Find where the given text appears and provide that cell's center as [x, y] coordinate. 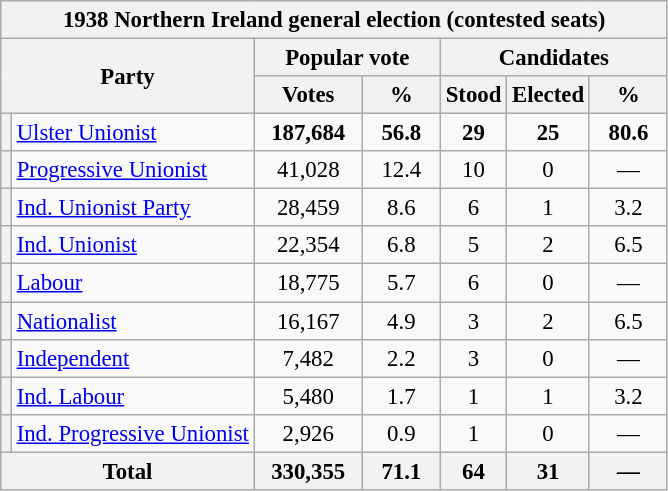
10 [473, 170]
Ind. Labour [132, 396]
Labour [132, 283]
6.8 [401, 245]
4.9 [401, 321]
Ind. Unionist [132, 245]
Total [128, 471]
330,355 [308, 471]
2.2 [401, 358]
Ulster Unionist [132, 133]
64 [473, 471]
Votes [308, 95]
80.6 [628, 133]
7,482 [308, 358]
Party [128, 76]
Nationalist [132, 321]
29 [473, 133]
Elected [548, 95]
1.7 [401, 396]
12.4 [401, 170]
16,167 [308, 321]
8.6 [401, 208]
31 [548, 471]
25 [548, 133]
18,775 [308, 283]
Popular vote [347, 58]
5,480 [308, 396]
41,028 [308, 170]
56.8 [401, 133]
28,459 [308, 208]
5 [473, 245]
5.7 [401, 283]
Ind. Progressive Unionist [132, 433]
Progressive Unionist [132, 170]
1938 Northern Ireland general election (contested seats) [334, 20]
2,926 [308, 433]
71.1 [401, 471]
Ind. Unionist Party [132, 208]
Independent [132, 358]
Stood [473, 95]
Candidates [554, 58]
22,354 [308, 245]
187,684 [308, 133]
0.9 [401, 433]
